Search for the cell housing the specified text and yield its [x, y] center coordinate. 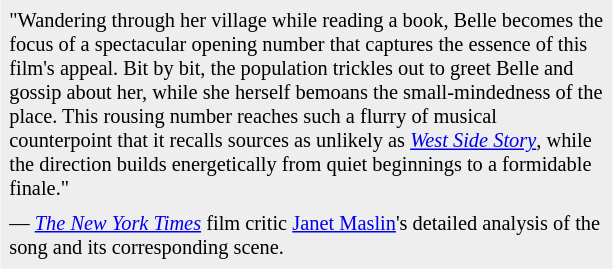
— The New York Times film critic Janet Maslin's detailed analysis of the song and its corresponding scene. [306, 236]
